Provide the [X, Y] coordinate of the cell's center where the given text is located.  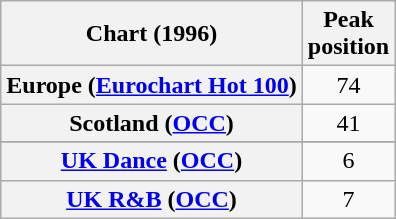
74 [348, 85]
Chart (1996) [152, 34]
Europe (Eurochart Hot 100) [152, 85]
Peakposition [348, 34]
7 [348, 199]
UK Dance (OCC) [152, 161]
41 [348, 123]
UK R&B (OCC) [152, 199]
Scotland (OCC) [152, 123]
6 [348, 161]
